Pinpoint the cell where the given text exists, returning its (x, y) midpoint coordinate. 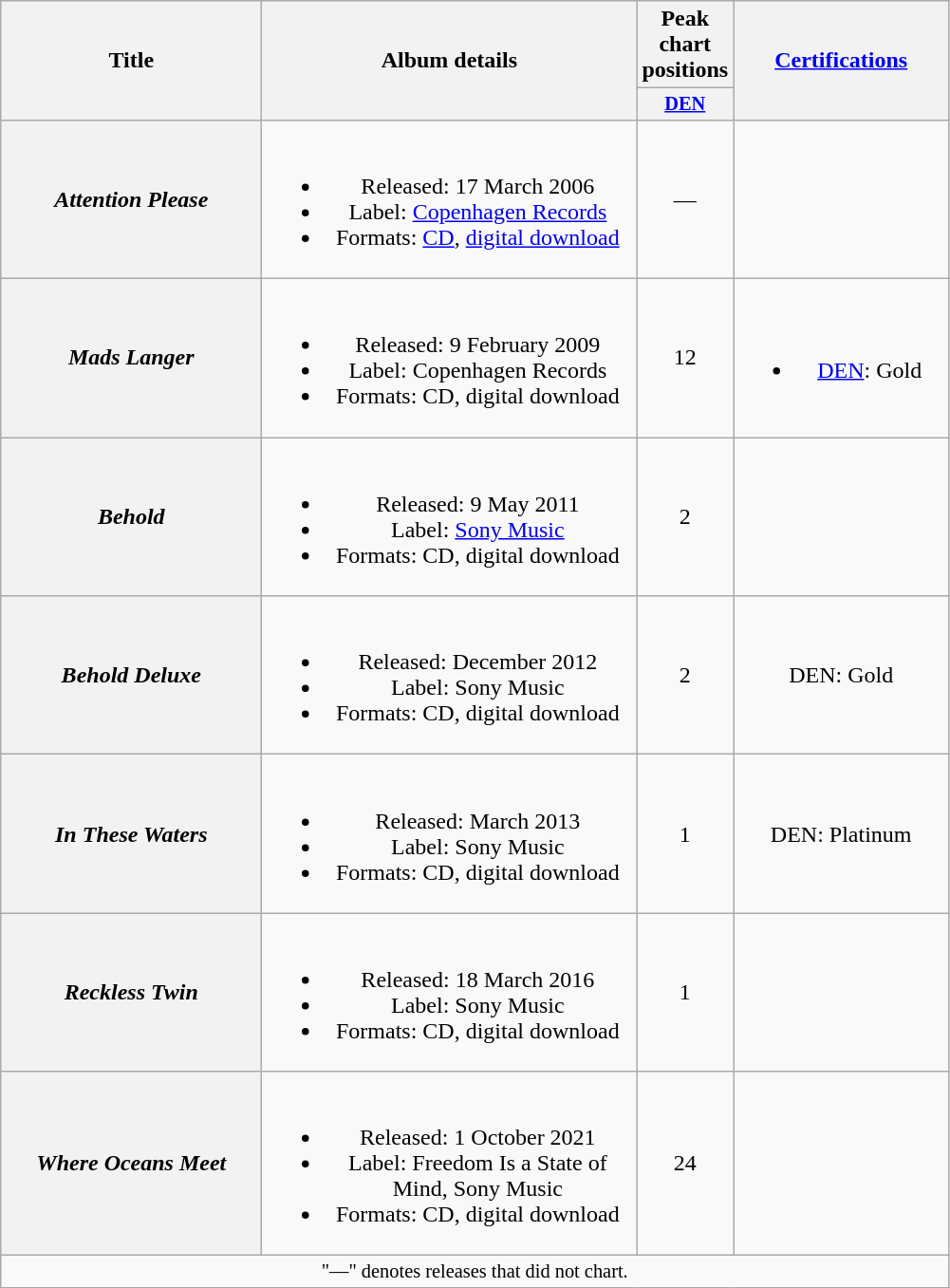
12 (685, 359)
DEN (685, 104)
Released: 17 March 2006Label: Copenhagen RecordsFormats: CD, digital download (450, 199)
Certifications (841, 61)
— (685, 199)
Attention Please (131, 199)
Released: 9 May 2011Label: Sony MusicFormats: CD, digital download (450, 516)
Released: 1 October 2021Label: Freedom Is a State of Mind, Sony MusicFormats: CD, digital download (450, 1164)
Peak chart positions (685, 45)
Behold (131, 516)
"—" denotes releases that did not chart. (475, 1272)
DEN: Platinum (841, 833)
Behold Deluxe (131, 676)
In These Waters (131, 833)
Title (131, 61)
Released: March 2013Label: Sony MusicFormats: CD, digital download (450, 833)
24 (685, 1164)
Album details (450, 61)
Reckless Twin (131, 993)
Mads Langer (131, 359)
Released: December 2012Label: Sony MusicFormats: CD, digital download (450, 676)
Released: 18 March 2016Label: Sony MusicFormats: CD, digital download (450, 993)
Released: 9 February 2009Label: Copenhagen RecordsFormats: CD, digital download (450, 359)
Where Oceans Meet (131, 1164)
